Locate the cell with the specified text and output its (x, y) center coordinate. 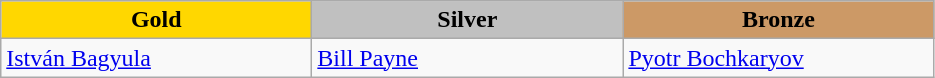
Silver (468, 20)
Bronze (778, 20)
Pyotr Bochkaryov (778, 58)
István Bagyula (156, 58)
Gold (156, 20)
Bill Payne (468, 58)
